Output the [x, y] coordinate of the center of the cell containing the given text.  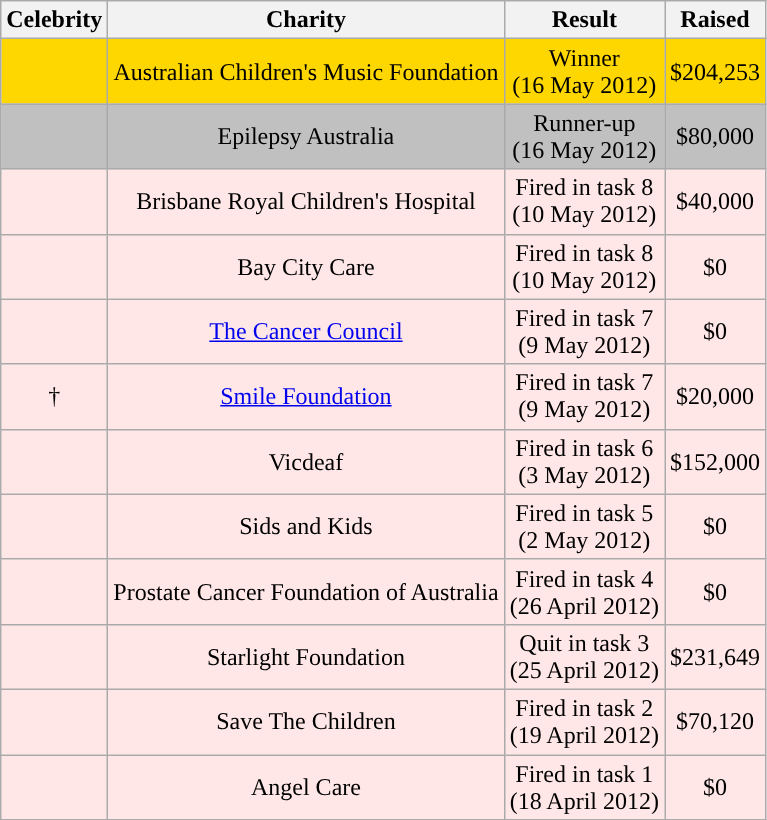
$70,120 [714, 722]
Raised [714, 20]
Starlight Foundation [306, 656]
Prostate Cancer Foundation of Australia [306, 592]
Save The Children [306, 722]
Winner(16 May 2012) [584, 72]
Smile Foundation [306, 396]
† [54, 396]
Fired in task 6 (3 May 2012) [584, 462]
Vicdeaf [306, 462]
Fired in task 2(19 April 2012) [584, 722]
Angel Care [306, 786]
Bay City Care [306, 266]
Brisbane Royal Children's Hospital [306, 202]
Fired in task 5 (2 May 2012) [584, 526]
Quit in task 3 (25 April 2012) [584, 656]
The Cancer Council [306, 332]
Fired in task 4 (26 April 2012) [584, 592]
Epilepsy Australia [306, 136]
$204,253 [714, 72]
Result [584, 20]
Charity [306, 20]
$80,000 [714, 136]
$40,000 [714, 202]
$152,000 [714, 462]
Australian Children's Music Foundation [306, 72]
Runner-up(16 May 2012) [584, 136]
Celebrity [54, 20]
$20,000 [714, 396]
Sids and Kids [306, 526]
$231,649 [714, 656]
Fired in task 1(18 April 2012) [584, 786]
